From the cell containing the given text, extract its center point as (X, Y) coordinate. 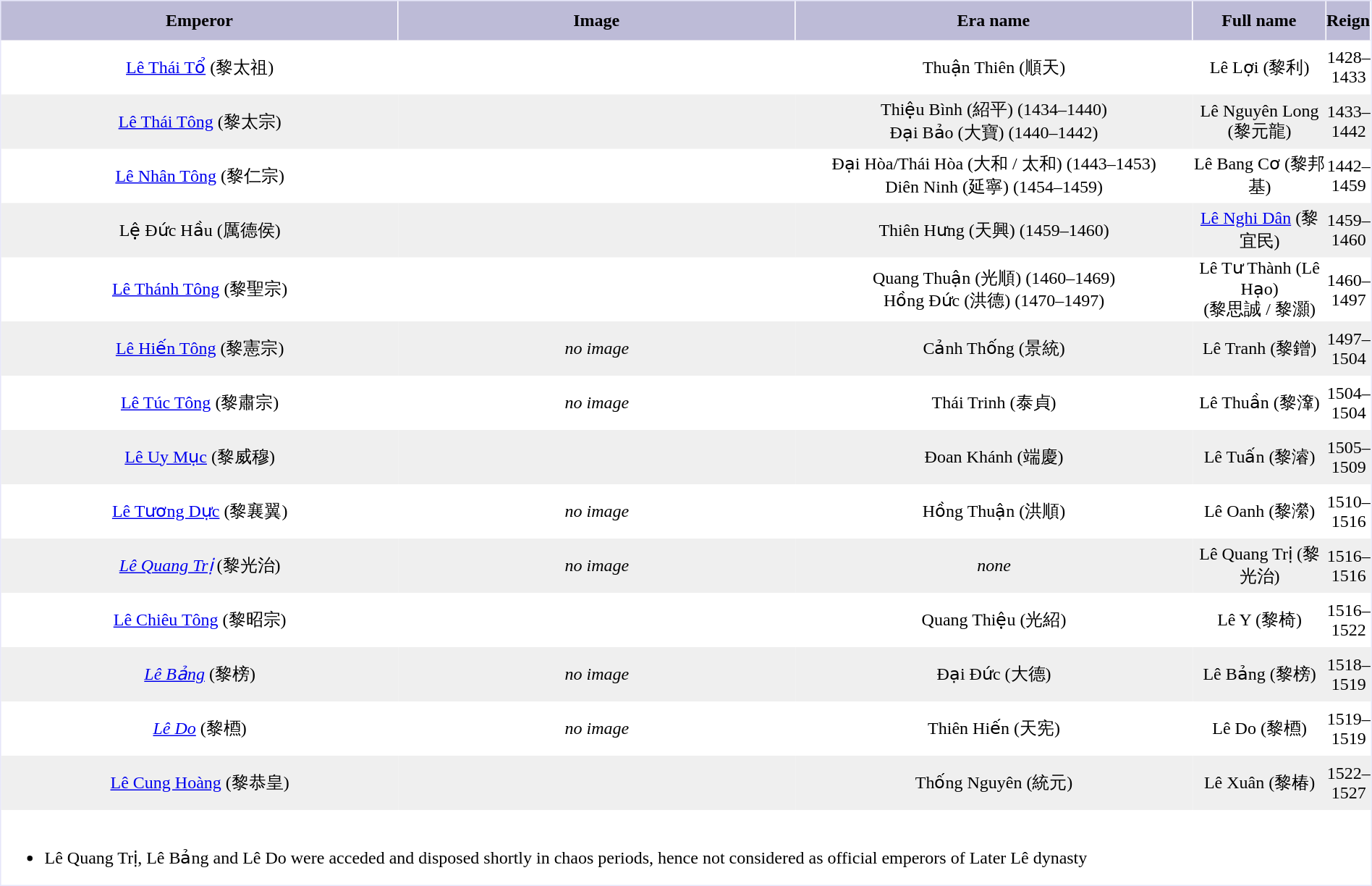
Emperor (200, 21)
Thiệu Bình (紹平) (1434–1440)Đại Bảo (大寶) (1440–1442) (994, 122)
1518–1519 (1349, 675)
Lê Bang Cơ (黎邦基) (1259, 177)
1442–1459 (1349, 177)
Lê Thái Tổ (黎太祖) (200, 68)
Thiên Hiến (天宪) (994, 728)
Lê Nhân Tông (黎仁宗) (200, 177)
Thống Nguyên (統元) (994, 783)
1460–1497 (1349, 290)
Hồng Thuận (洪順) (994, 511)
Lê Xuân (黎椿) (1259, 783)
Full name (1259, 21)
Lê Uy Mục (黎威穆) (200, 457)
Lê Lợi (黎利) (1259, 68)
Thiên Hưng (天興) (1459–1460) (994, 230)
1516–1522 (1349, 620)
Lê Hiến Tông (黎憲宗) (200, 349)
Image (597, 21)
1522–1527 (1349, 783)
Lê Thuần (黎㵮) (1259, 402)
Lê Tuấn (黎濬) (1259, 457)
Lê Thái Tông (黎太宗) (200, 122)
Lê Nguyên Long (黎元龍) (1259, 122)
Thuận Thiên (順天) (994, 68)
Thái Trinh (泰貞) (994, 402)
Lê Chiêu Tông (黎昭宗) (200, 620)
Era name (994, 21)
Quang Thuận (光順) (1460–1469) Hồng Đức (洪德) (1470–1497) (994, 290)
1510–1516 (1349, 511)
1433–1442 (1349, 122)
1505–1509 (1349, 457)
Lê Oanh (黎瀠) (1259, 511)
Lê Tương Dực (黎襄翼) (200, 511)
Lệ Đức Hầu (厲德侯) (200, 230)
Lê Y (黎椅) (1259, 620)
1516–1516 (1349, 566)
1519–1519 (1349, 728)
Reign (1349, 21)
1428–1433 (1349, 68)
1459–1460 (1349, 230)
Đại Hòa/Thái Hòa (大和 / 太和) (1443–1453) Diên Ninh (延寧) (1454–1459) (994, 177)
Lê Thánh Tông (黎聖宗) (200, 290)
Lê Quang Trị, Lê Bảng and Lê Do were acceded and disposed shortly in chaos periods, hence not considered as official emperors of Later Lê dynasty (664, 848)
Lê Tư Thành (Lê Hạo)(黎思誠 / 黎灝) (1259, 290)
Lê Tranh (黎鏳) (1259, 349)
Lê Túc Tông (黎肅宗) (200, 402)
Cảnh Thống (景統) (994, 349)
1497–1504 (1349, 349)
1504–1504 (1349, 402)
Lê Cung Hoàng (黎恭皇) (200, 783)
Đại Đức (大德) (994, 675)
none (994, 566)
Lê Nghi Dân (黎宜民) (1259, 230)
Quang Thiệu (光紹) (994, 620)
Đoan Khánh (端慶) (994, 457)
